Provide the (X, Y) coordinate of the cell's center where the given text is located.  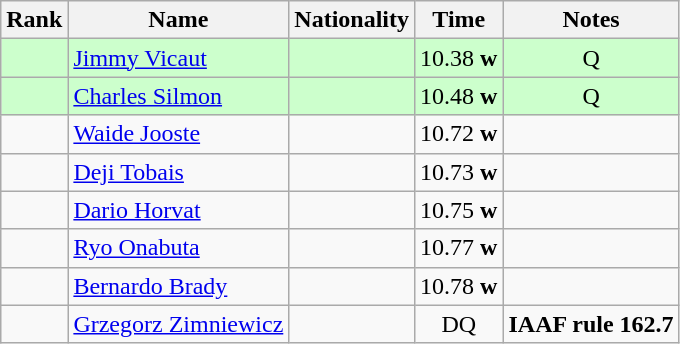
DQ (459, 324)
Name (178, 20)
Jimmy Vicaut (178, 58)
10.77 w (459, 248)
Ryo Onabuta (178, 248)
Deji Tobais (178, 172)
10.72 w (459, 134)
Nationality (352, 20)
Grzegorz Zimniewicz (178, 324)
10.38 w (459, 58)
IAAF rule 162.7 (591, 324)
Dario Horvat (178, 210)
10.73 w (459, 172)
10.48 w (459, 96)
Waide Jooste (178, 134)
Charles Silmon (178, 96)
Time (459, 20)
10.78 w (459, 286)
10.75 w (459, 210)
Rank (34, 20)
Bernardo Brady (178, 286)
Notes (591, 20)
